Search for the cell housing the specified text and yield its [X, Y] center coordinate. 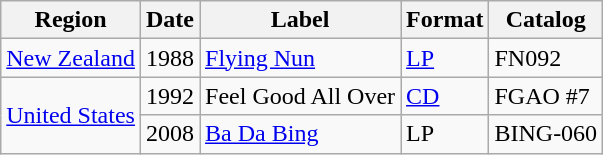
2008 [170, 134]
CD [445, 96]
BING-060 [546, 134]
Catalog [546, 20]
Region [71, 20]
Format [445, 20]
Feel Good All Over [300, 96]
1988 [170, 58]
United States [71, 115]
Ba Da Bing [300, 134]
Label [300, 20]
Date [170, 20]
FGAO #7 [546, 96]
Flying Nun [300, 58]
FN092 [546, 58]
New Zealand [71, 58]
1992 [170, 96]
